Detect which cell encompasses the target text, then output its (X, Y) center coordinate. 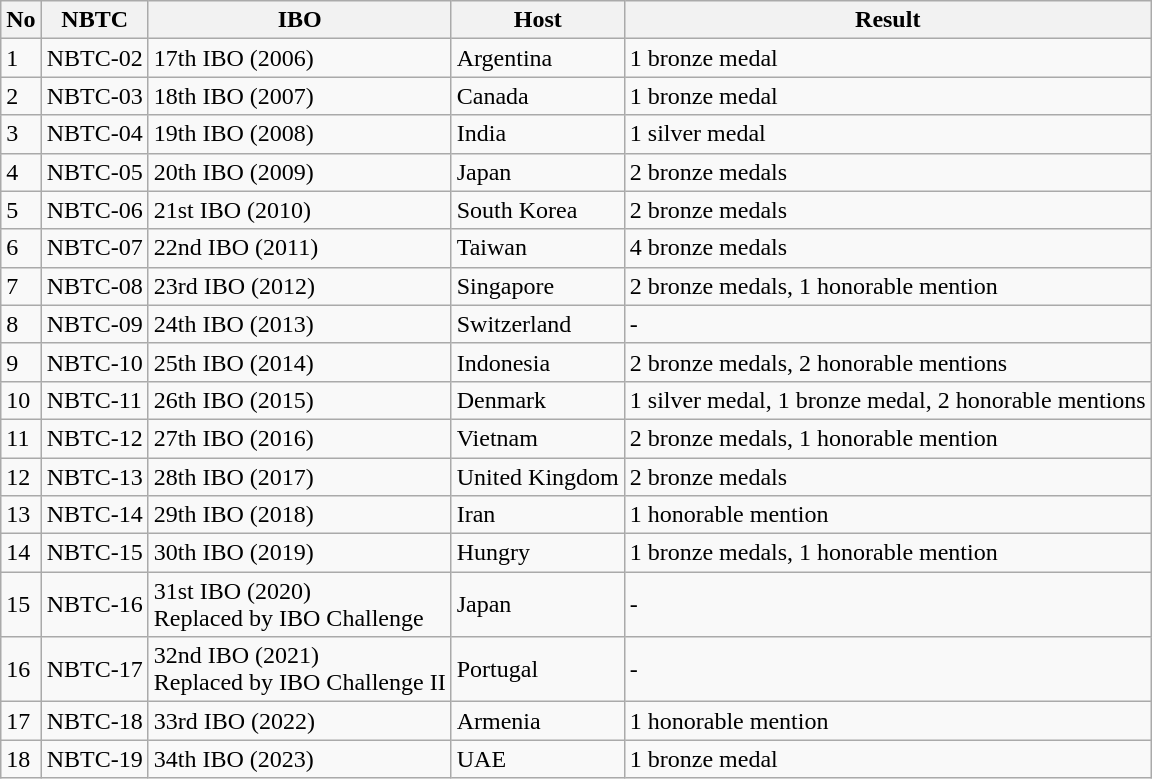
30th IBO (2019) (300, 553)
India (538, 134)
NBTC-10 (94, 362)
NBTC-07 (94, 248)
NBTC-05 (94, 172)
29th IBO (2018) (300, 515)
NBTC-03 (94, 96)
16 (21, 670)
1 silver medal (888, 134)
21st IBO (2010) (300, 210)
Vietnam (538, 438)
NBTC-19 (94, 759)
23rd IBO (2012) (300, 286)
9 (21, 362)
Denmark (538, 400)
2 bronze medals, 2 honorable mentions (888, 362)
UAE (538, 759)
Switzerland (538, 324)
17 (21, 721)
18 (21, 759)
NBTC-14 (94, 515)
1 (21, 58)
27th IBO (2016) (300, 438)
33rd IBO (2022) (300, 721)
17th IBO (2006) (300, 58)
United Kingdom (538, 477)
NBTC-15 (94, 553)
18th IBO (2007) (300, 96)
Argentina (538, 58)
1 silver medal, 1 bronze medal, 2 honorable mentions (888, 400)
Canada (538, 96)
15 (21, 604)
22nd IBO (2011) (300, 248)
Indonesia (538, 362)
NBTC-18 (94, 721)
Result (888, 20)
No (21, 20)
Taiwan (538, 248)
20th IBO (2009) (300, 172)
4 bronze medals (888, 248)
NBTC-12 (94, 438)
24th IBO (2013) (300, 324)
NBTC-08 (94, 286)
Singapore (538, 286)
NBTC-02 (94, 58)
7 (21, 286)
26th IBO (2015) (300, 400)
13 (21, 515)
NBTC-06 (94, 210)
IBO (300, 20)
3 (21, 134)
Iran (538, 515)
11 (21, 438)
2 (21, 96)
5 (21, 210)
Hungry (538, 553)
South Korea (538, 210)
12 (21, 477)
8 (21, 324)
NBTC-11 (94, 400)
10 (21, 400)
Host (538, 20)
NBTC-04 (94, 134)
6 (21, 248)
Armenia (538, 721)
NBTC-09 (94, 324)
NBTC (94, 20)
14 (21, 553)
4 (21, 172)
NBTC-16 (94, 604)
25th IBO (2014) (300, 362)
Portugal (538, 670)
28th IBO (2017) (300, 477)
1 bronze medals, 1 honorable mention (888, 553)
19th IBO (2008) (300, 134)
NBTC-17 (94, 670)
31st IBO (2020)Replaced by IBO Challenge (300, 604)
NBTC-13 (94, 477)
32nd IBO (2021)Replaced by IBO Challenge II (300, 670)
34th IBO (2023) (300, 759)
